Provide the [X, Y] coordinate of the cell's center where the given text is located.  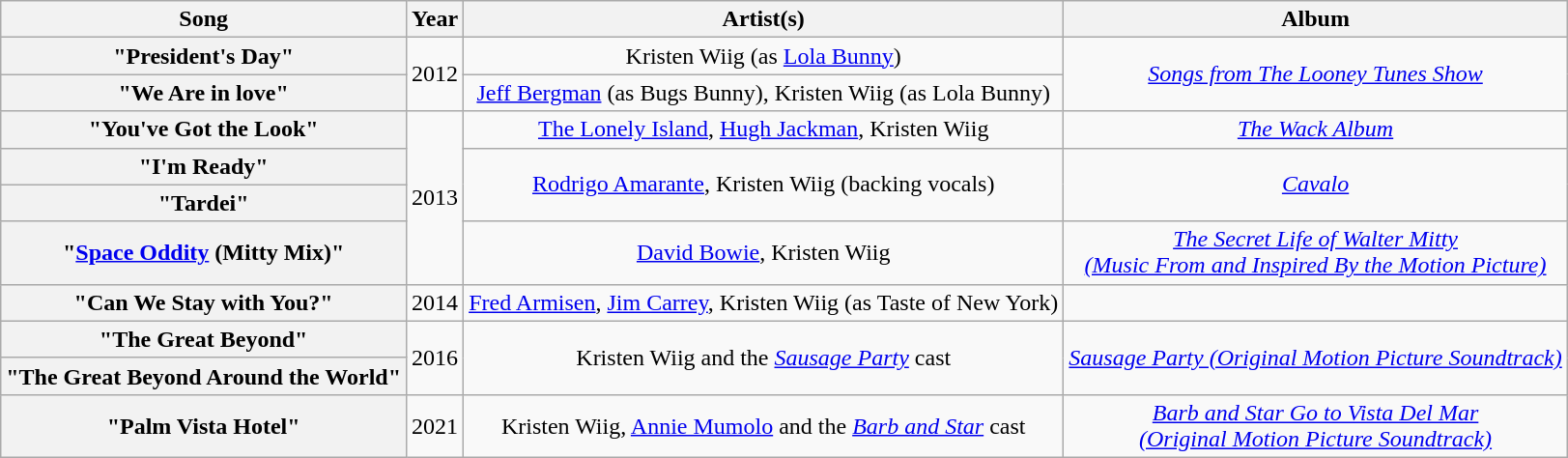
The Wack Album [1316, 129]
David Bowie, Kristen Wiig [763, 253]
Rodrigo Amarante, Kristen Wiig (backing vocals) [763, 185]
Artist(s) [763, 19]
2021 [435, 425]
"The Great Beyond Around the World" [204, 376]
2016 [435, 358]
Songs from The Looney Tunes Show [1316, 74]
"The Great Beyond" [204, 339]
"Can We Stay with You?" [204, 302]
"We Are in love" [204, 93]
The Lonely Island, Hugh Jackman, Kristen Wiig [763, 129]
Barb and Star Go to Vista Del Mar(Original Motion Picture Soundtrack) [1316, 425]
2012 [435, 74]
Kristen Wiig (as Lola Bunny) [763, 56]
2014 [435, 302]
Album [1316, 19]
"Tardei" [204, 203]
"Palm Vista Hotel" [204, 425]
Fred Armisen, Jim Carrey, Kristen Wiig (as Taste of New York) [763, 302]
"President's Day" [204, 56]
The Secret Life of Walter Mitty(Music From and Inspired By the Motion Picture) [1316, 253]
"You've Got the Look" [204, 129]
Cavalo [1316, 185]
Sausage Party (Original Motion Picture Soundtrack) [1316, 358]
2013 [435, 197]
"I'm Ready" [204, 166]
Kristen Wiig and the Sausage Party cast [763, 358]
"Space Oddity (Mitty Mix)" [204, 253]
Kristen Wiig, Annie Mumolo and the Barb and Star cast [763, 425]
Jeff Bergman (as Bugs Bunny), Kristen Wiig (as Lola Bunny) [763, 93]
Song [204, 19]
Year [435, 19]
